Find where the given text appears and provide that cell's center as [X, Y] coordinate. 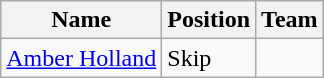
Amber Holland [82, 58]
Name [82, 20]
Position [209, 20]
Team [290, 20]
Skip [209, 58]
